Pinpoint the cell where the given text exists, returning its [X, Y] midpoint coordinate. 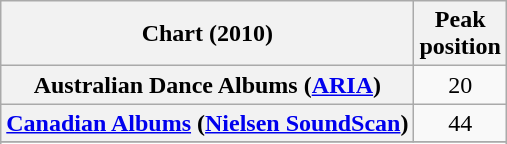
Australian Dance Albums (ARIA) [208, 85]
44 [460, 123]
Chart (2010) [208, 34]
Peakposition [460, 34]
20 [460, 85]
Canadian Albums (Nielsen SoundScan) [208, 123]
